Extract the (x, y) coordinate from the center of the cell holding the provided text.  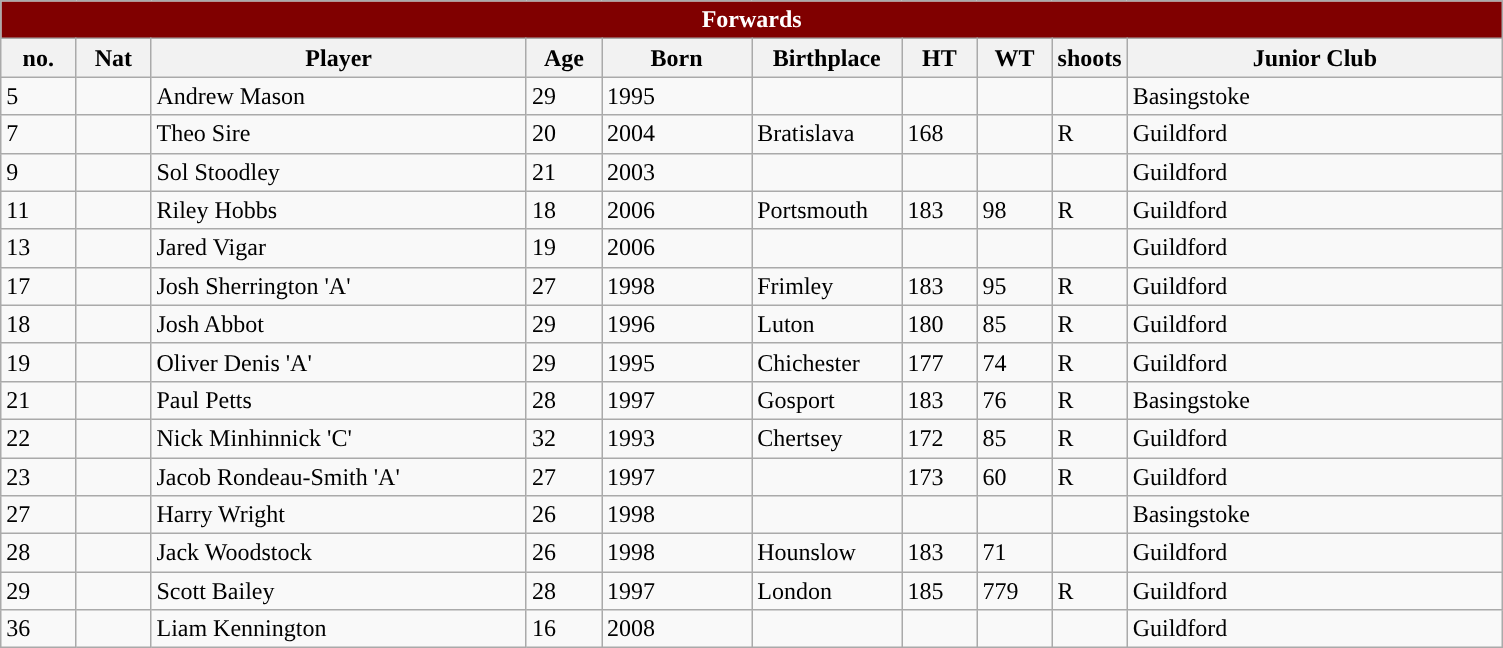
WT (1014, 58)
Paul Petts (338, 400)
Andrew Mason (338, 96)
Nat (114, 58)
Theo Sire (338, 134)
5 (38, 96)
2008 (677, 629)
16 (564, 629)
Age (564, 58)
Chertsey (827, 438)
9 (38, 172)
Hounslow (827, 553)
2004 (677, 134)
23 (38, 477)
Jared Vigar (338, 248)
168 (940, 134)
17 (38, 286)
Luton (827, 324)
76 (1014, 400)
HT (940, 58)
no. (38, 58)
Scott Bailey (338, 591)
Gosport (827, 400)
Josh Sherrington 'A' (338, 286)
Forwards (752, 20)
Chichester (827, 362)
172 (940, 438)
177 (940, 362)
shoots (1090, 58)
Harry Wright (338, 515)
20 (564, 134)
Portsmouth (827, 210)
60 (1014, 477)
Oliver Denis 'A' (338, 362)
Jacob Rondeau-Smith 'A' (338, 477)
London (827, 591)
11 (38, 210)
Liam Kennington (338, 629)
98 (1014, 210)
Junior Club (1314, 58)
Jack Woodstock (338, 553)
173 (940, 477)
1996 (677, 324)
13 (38, 248)
180 (940, 324)
1993 (677, 438)
7 (38, 134)
Frimley (827, 286)
36 (38, 629)
74 (1014, 362)
Sol Stoodley (338, 172)
Josh Abbot (338, 324)
Bratislava (827, 134)
Riley Hobbs (338, 210)
Nick Minhinnick 'C' (338, 438)
185 (940, 591)
32 (564, 438)
Birthplace (827, 58)
2003 (677, 172)
71 (1014, 553)
95 (1014, 286)
779 (1014, 591)
22 (38, 438)
Player (338, 58)
Born (677, 58)
